From the cell containing the given text, extract its center point as (x, y) coordinate. 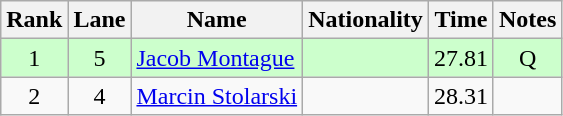
Lane (100, 20)
2 (34, 96)
Rank (34, 20)
Notes (527, 20)
4 (100, 96)
Marcin Stolarski (217, 96)
5 (100, 58)
1 (34, 58)
Name (217, 20)
28.31 (460, 96)
Nationality (366, 20)
27.81 (460, 58)
Jacob Montague (217, 58)
Q (527, 58)
Time (460, 20)
